Find where the given text appears and provide that cell's center as [x, y] coordinate. 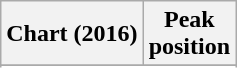
Peakposition [189, 34]
Chart (2016) [72, 34]
